Locate the cell with the specified text and output its [X, Y] center coordinate. 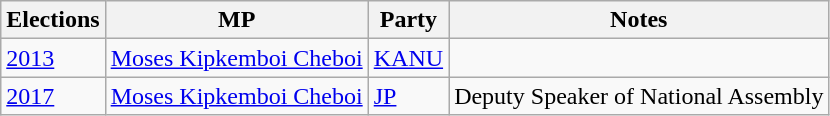
JP [408, 96]
Notes [639, 20]
KANU [408, 58]
2017 [53, 96]
2013 [53, 58]
Deputy Speaker of National Assembly [639, 96]
Elections [53, 20]
Party [408, 20]
MP [236, 20]
